Return the (x, y) coordinate for the center point of the cell that contains the specified text.  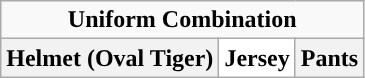
Helmet (Oval Tiger) (110, 58)
Pants (329, 58)
Uniform Combination (182, 20)
Jersey (257, 58)
